Determine the (x, y) coordinate at the center of the cell enclosing the given text.  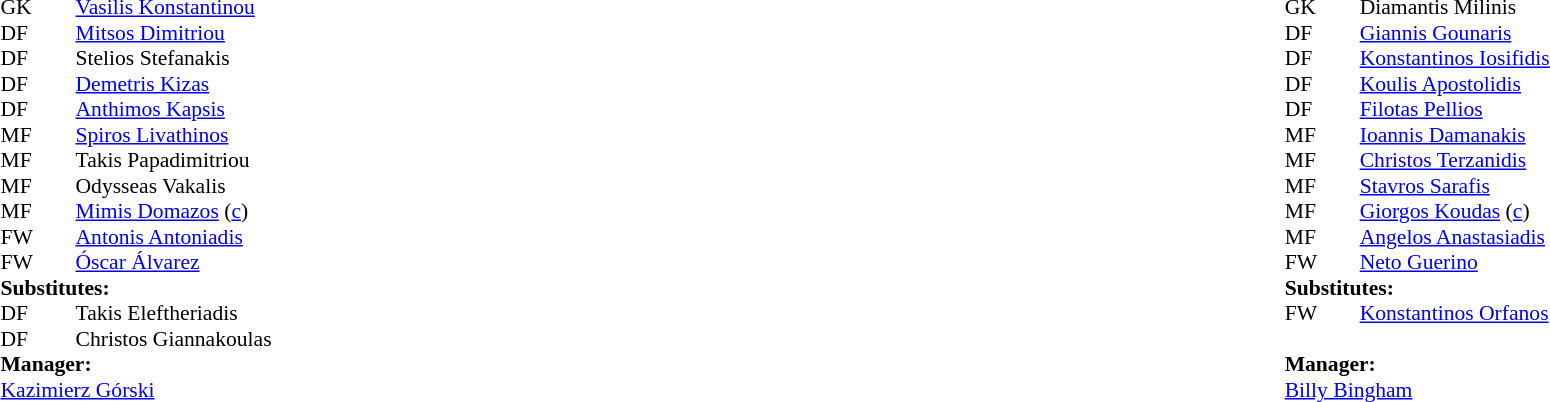
Koulis Apostolidis (1455, 84)
Angelos Anastasiadis (1455, 237)
Ioannis Damanakis (1455, 135)
Konstantinos Iosifidis (1455, 59)
Konstantinos Orfanos (1455, 313)
Takis Papadimitriou (174, 161)
Giorgos Koudas (c) (1455, 211)
Demetris Kizas (174, 84)
Odysseas Vakalis (174, 186)
Antonis Antoniadis (174, 237)
Mimis Domazos (c) (174, 211)
Christos Giannakoulas (174, 339)
Filotas Pellios (1455, 109)
Spiros Livathinos (174, 135)
Christos Terzanidis (1455, 161)
Stavros Sarafis (1455, 186)
Giannis Gounaris (1455, 33)
Mitsos Dimitriou (174, 33)
Neto Guerino (1455, 263)
Takis Eleftheriadis (174, 313)
Stelios Stefanakis (174, 59)
Óscar Álvarez (174, 263)
Anthimos Kapsis (174, 109)
